Pinpoint the cell where the given text exists, returning its (X, Y) midpoint coordinate. 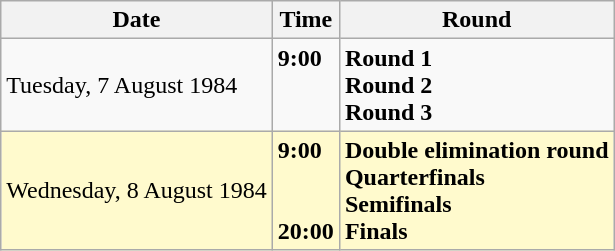
Round (476, 20)
9:00 (306, 85)
Round 1Round 2Round 3 (476, 85)
Time (306, 20)
Date (137, 20)
Double elimination roundQuarterfinalsSemifinalsFinals (476, 190)
Tuesday, 7 August 1984 (137, 85)
9:00 20:00 (306, 190)
Wednesday, 8 August 1984 (137, 190)
